Output the (X, Y) coordinate of the center of the cell containing the given text.  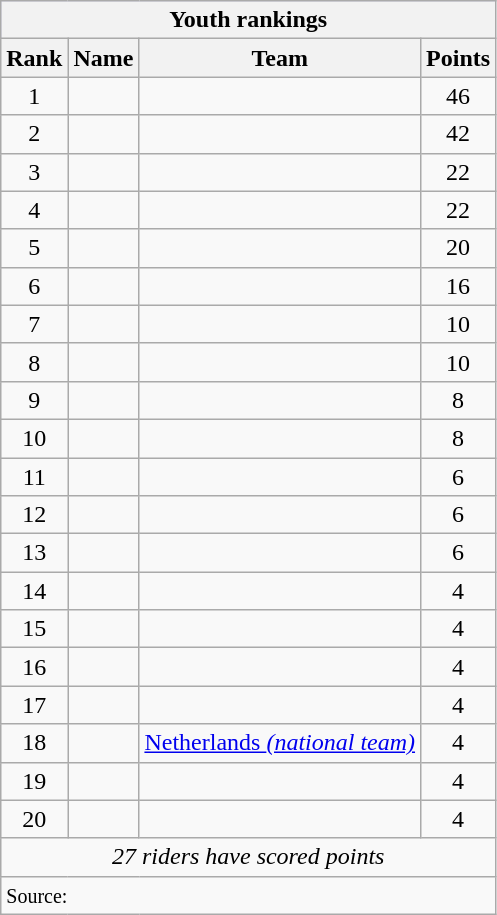
Points (458, 58)
18 (34, 743)
46 (458, 96)
27 riders have scored points (248, 857)
2 (34, 134)
9 (34, 400)
12 (34, 515)
Team (280, 58)
Source: (248, 895)
13 (34, 553)
1 (34, 96)
5 (34, 248)
17 (34, 705)
Name (104, 58)
3 (34, 172)
Youth rankings (248, 20)
Rank (34, 58)
15 (34, 629)
7 (34, 324)
14 (34, 591)
19 (34, 781)
Netherlands (national team) (280, 743)
11 (34, 477)
42 (458, 134)
